Detect which cell encompasses the target text, then output its (x, y) center coordinate. 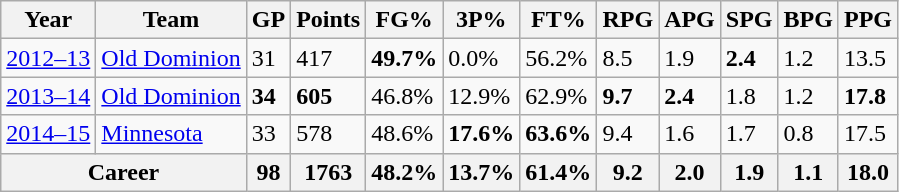
Team (171, 20)
Minnesota (171, 134)
1.7 (749, 134)
8.5 (628, 58)
417 (328, 58)
SPG (749, 20)
0.8 (808, 134)
12.9% (482, 96)
2014–15 (48, 134)
FT% (558, 20)
3P% (482, 20)
33 (268, 134)
2013–14 (48, 96)
1763 (328, 172)
APG (690, 20)
2012–13 (48, 58)
61.4% (558, 172)
17.5 (868, 134)
BPG (808, 20)
1.8 (749, 96)
13.5 (868, 58)
Points (328, 20)
Year (48, 20)
63.6% (558, 134)
46.8% (404, 96)
34 (268, 96)
98 (268, 172)
FG% (404, 20)
9.7 (628, 96)
49.7% (404, 58)
PPG (868, 20)
56.2% (558, 58)
9.4 (628, 134)
48.6% (404, 134)
17.8 (868, 96)
9.2 (628, 172)
13.7% (482, 172)
18.0 (868, 172)
GP (268, 20)
62.9% (558, 96)
48.2% (404, 172)
Career (124, 172)
RPG (628, 20)
1.1 (808, 172)
31 (268, 58)
0.0% (482, 58)
605 (328, 96)
578 (328, 134)
17.6% (482, 134)
1.6 (690, 134)
2.0 (690, 172)
